Return [x, y] of the center of cell containing provided text 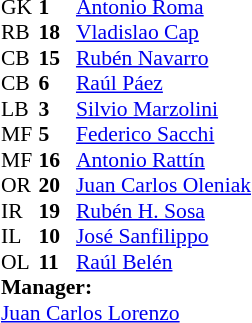
19 [57, 211]
10 [57, 237]
5 [57, 135]
Vladislao Cap [164, 33]
Raúl Páez [164, 83]
Antonio Rattín [164, 160]
RB [20, 33]
OL [20, 262]
3 [57, 109]
José Sanfilippo [164, 237]
18 [57, 33]
LB [20, 109]
IR [20, 211]
Juan Carlos Oleniak [164, 185]
11 [57, 262]
OR [20, 185]
Federico Sacchi [164, 135]
Manager: [126, 287]
6 [57, 83]
16 [57, 160]
Raúl Belén [164, 262]
Rubén Navarro [164, 58]
IL [20, 237]
Silvio Marzolini [164, 109]
20 [57, 185]
15 [57, 58]
Rubén H. Sosa [164, 211]
